Output the (X, Y) coordinate of the center of the cell containing the given text.  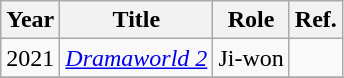
2021 (30, 58)
Title (136, 20)
Ref. (316, 20)
Dramaworld 2 (136, 58)
Role (251, 20)
Ji-won (251, 58)
Year (30, 20)
